Return the [x, y] coordinate for the center point of the cell that contains the specified text.  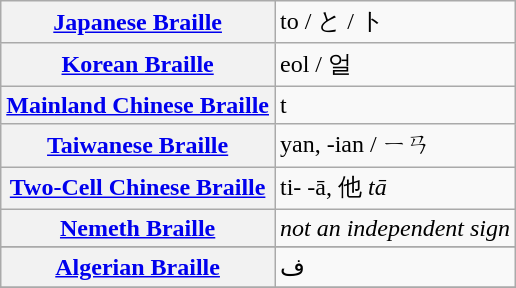
ف ‎ [394, 267]
not an independent sign [394, 228]
Algerian Braille [138, 267]
Mainland Chinese Braille [138, 105]
to / と / ト [394, 22]
eol / 얼 [394, 64]
Japanese Braille [138, 22]
Korean Braille [138, 64]
Nemeth Braille [138, 228]
t [394, 105]
yan, -ian / ㄧㄢ [394, 146]
ti- -ā, 他 tā [394, 188]
Taiwanese Braille [138, 146]
Two-Cell Chinese Braille [138, 188]
